Detect which cell encompasses the target text, then output its [x, y] center coordinate. 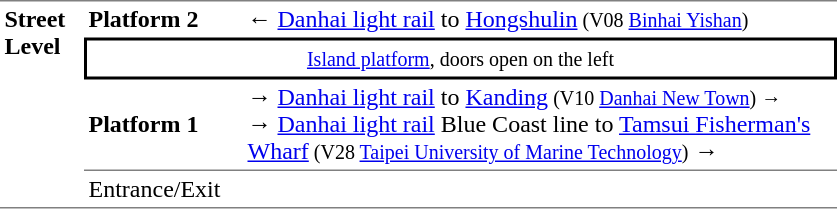
Entrance/Exit [164, 190]
Platform 1 [164, 126]
Platform 2 [164, 19]
Street Level [42, 104]
Island platform, doors open on the left [460, 59]
← Danhai light rail to Hongshulin (V08 Binhai Yishan) [540, 19]
